Provide the (x, y) coordinate of the cell's center where the given text is located.  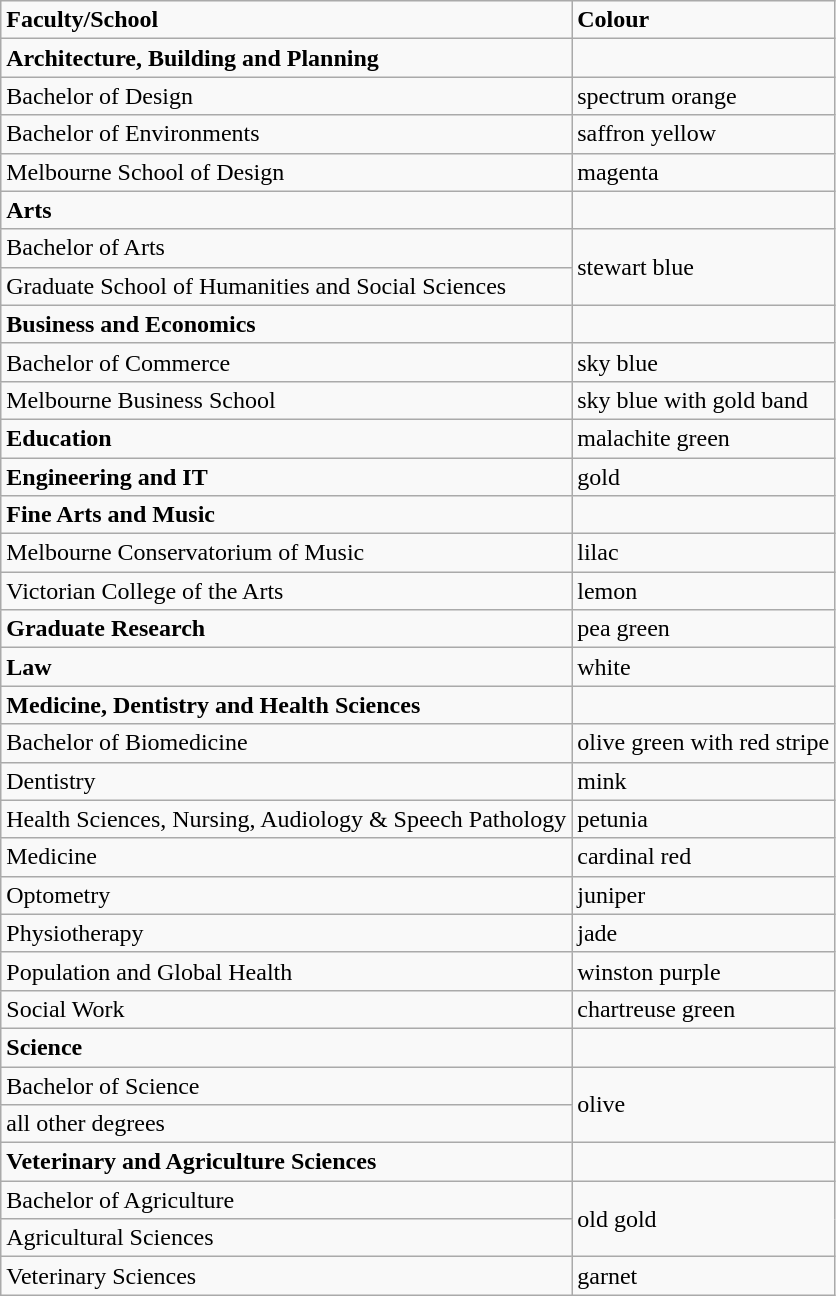
Graduate School of Humanities and Social Sciences (286, 286)
Bachelor of Commerce (286, 362)
spectrum orange (704, 96)
Melbourne School of Design (286, 172)
all other degrees (286, 1124)
Bachelor of Biomedicine (286, 743)
magenta (704, 172)
sky blue (704, 362)
Dentistry (286, 781)
pea green (704, 629)
Agricultural Sciences (286, 1238)
olive (704, 1104)
saffron yellow (704, 134)
petunia (704, 819)
sky blue with gold band (704, 400)
Bachelor of Design (286, 96)
Melbourne Conservatorium of Music (286, 553)
malachite green (704, 438)
Medicine (286, 857)
lemon (704, 591)
Social Work (286, 1009)
Bachelor of Science (286, 1085)
chartreuse green (704, 1009)
Arts (286, 210)
juniper (704, 895)
Law (286, 667)
old gold (704, 1219)
Business and Economics (286, 324)
Optometry (286, 895)
Bachelor of Arts (286, 248)
Faculty/School (286, 20)
Veterinary Sciences (286, 1276)
stewart blue (704, 267)
mink (704, 781)
Bachelor of Agriculture (286, 1200)
garnet (704, 1276)
Fine Arts and Music (286, 515)
Medicine, Dentistry and Health Sciences (286, 705)
Engineering and IT (286, 477)
Veterinary and Agriculture Sciences (286, 1162)
olive green with red stripe (704, 743)
Graduate Research (286, 629)
jade (704, 933)
Colour (704, 20)
Science (286, 1047)
white (704, 667)
Melbourne Business School (286, 400)
Education (286, 438)
Health Sciences, Nursing, Audiology & Speech Pathology (286, 819)
cardinal red (704, 857)
Victorian College of the Arts (286, 591)
Bachelor of Environments (286, 134)
lilac (704, 553)
Architecture, Building and Planning (286, 58)
gold (704, 477)
Physiotherapy (286, 933)
Population and Global Health (286, 971)
winston purple (704, 971)
